Return the (x, y) coordinate for the center point of the cell that contains the specified text.  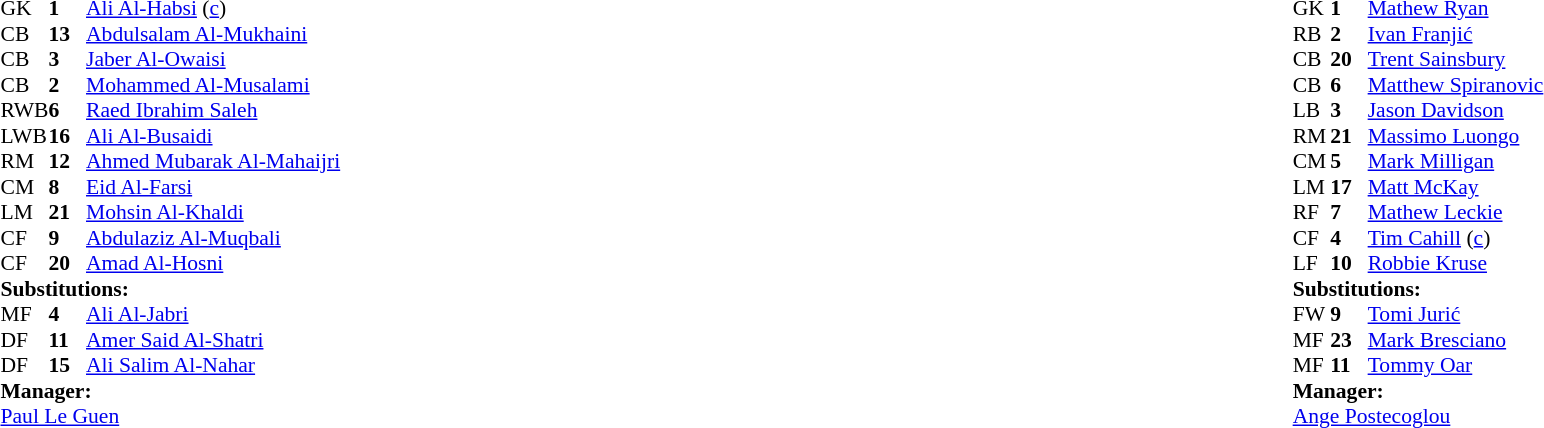
Robbie Kruse (1456, 263)
Tomi Jurić (1456, 315)
Abdulsalam Al-Mukhaini (213, 34)
RF (1312, 213)
8 (67, 187)
Ali Al-Busaidi (213, 136)
Mohammed Al-Musalami (213, 85)
Massimo Luongo (1456, 136)
Raed Ibrahim Saleh (213, 111)
Ali Al-Jabri (213, 315)
Mark Bresciano (1456, 340)
Mark Milligan (1456, 161)
FW (1312, 315)
Mathew Leckie (1456, 213)
16 (67, 136)
Matthew Spiranovic (1456, 85)
15 (67, 365)
LF (1312, 263)
Amer Said Al-Shatri (213, 340)
Abdulaziz Al-Muqbali (213, 238)
Matt McKay (1456, 187)
Ivan Franjić (1456, 34)
Jaber Al-Owaisi (213, 59)
Trent Sainsbury (1456, 59)
Ali Salim Al-Nahar (213, 365)
Mohsin Al-Khaldi (213, 213)
LB (1312, 111)
7 (1349, 213)
Jason Davidson (1456, 111)
RB (1312, 34)
10 (1349, 263)
Ahmed Mubarak Al-Mahaijri (213, 161)
Tommy Oar (1456, 365)
23 (1349, 340)
5 (1349, 161)
LWB (24, 136)
Tim Cahill (c) (1456, 238)
Eid Al-Farsi (213, 187)
13 (67, 34)
17 (1349, 187)
Amad Al-Hosni (213, 263)
12 (67, 161)
RWB (24, 111)
